For the text-containing cell, return its midpoint in (x, y) coordinate format. 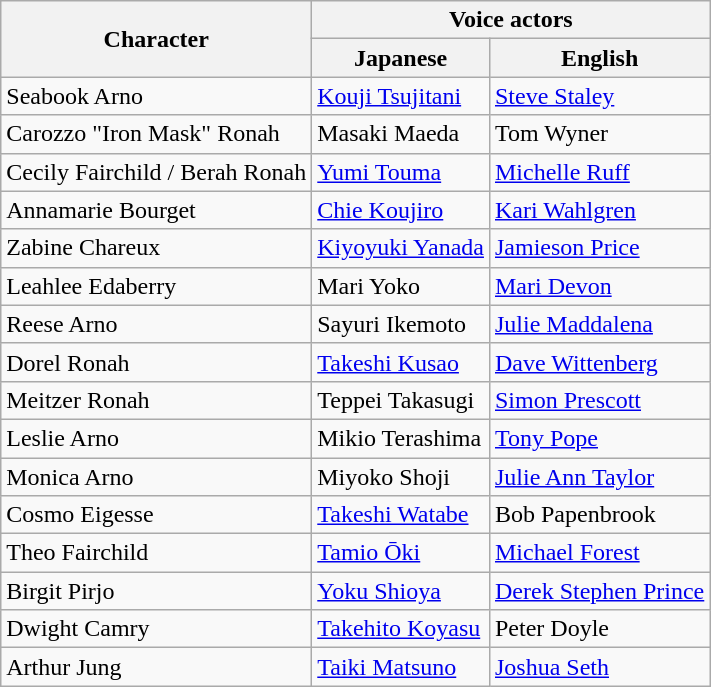
Takeshi Watabe (401, 515)
Reese Arno (156, 324)
Seabook Arno (156, 96)
Takeshi Kusao (401, 362)
Yoku Shioya (401, 591)
Leahlee Edaberry (156, 286)
Peter Doyle (599, 629)
Masaki Maeda (401, 134)
Chie Koujiro (401, 210)
Julie Maddalena (599, 324)
Character (156, 39)
Kari Wahlgren (599, 210)
Kouji Tsujitani (401, 96)
Taiki Matsuno (401, 667)
Tony Pope (599, 438)
Japanese (401, 58)
Mari Yoko (401, 286)
Cosmo Eigesse (156, 515)
Bob Papenbrook (599, 515)
Teppei Takasugi (401, 400)
Voice actors (511, 20)
Annamarie Bourget (156, 210)
Miyoko Shoji (401, 477)
Tamio Ōki (401, 553)
Takehito Koyasu (401, 629)
Sayuri Ikemoto (401, 324)
Joshua Seth (599, 667)
Carozzo "Iron Mask" Ronah (156, 134)
Tom Wyner (599, 134)
Kiyoyuki Yanada (401, 248)
Julie Ann Taylor (599, 477)
Jamieson Price (599, 248)
Dave Wittenberg (599, 362)
Monica Arno (156, 477)
English (599, 58)
Mikio Terashima (401, 438)
Leslie Arno (156, 438)
Simon Prescott (599, 400)
Zabine Chareux (156, 248)
Meitzer Ronah (156, 400)
Steve Staley (599, 96)
Dorel Ronah (156, 362)
Cecily Fairchild / Berah Ronah (156, 172)
Dwight Camry (156, 629)
Birgit Pirjo (156, 591)
Michelle Ruff (599, 172)
Theo Fairchild (156, 553)
Arthur Jung (156, 667)
Mari Devon (599, 286)
Michael Forest (599, 553)
Yumi Touma (401, 172)
Derek Stephen Prince (599, 591)
